Find where the given text appears and provide that cell's center as (X, Y) coordinate. 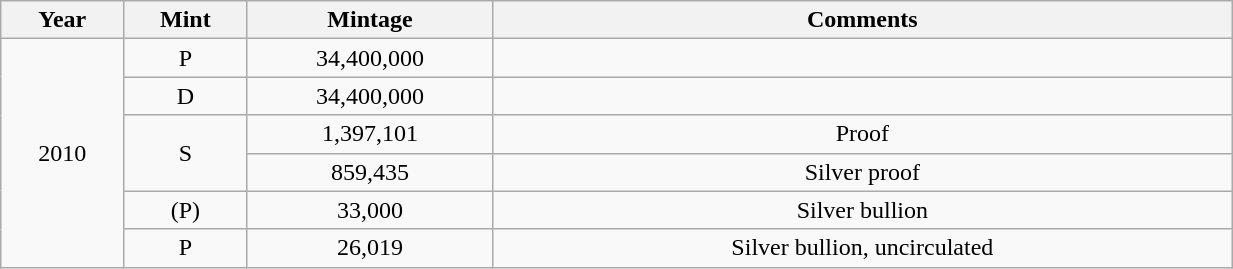
859,435 (370, 172)
Year (62, 20)
Proof (862, 134)
26,019 (370, 248)
Silver bullion, uncirculated (862, 248)
Silver bullion (862, 210)
2010 (62, 153)
S (186, 153)
Comments (862, 20)
33,000 (370, 210)
1,397,101 (370, 134)
(P) (186, 210)
Silver proof (862, 172)
Mint (186, 20)
D (186, 96)
Mintage (370, 20)
